Detect which cell encompasses the target text, then output its [x, y] center coordinate. 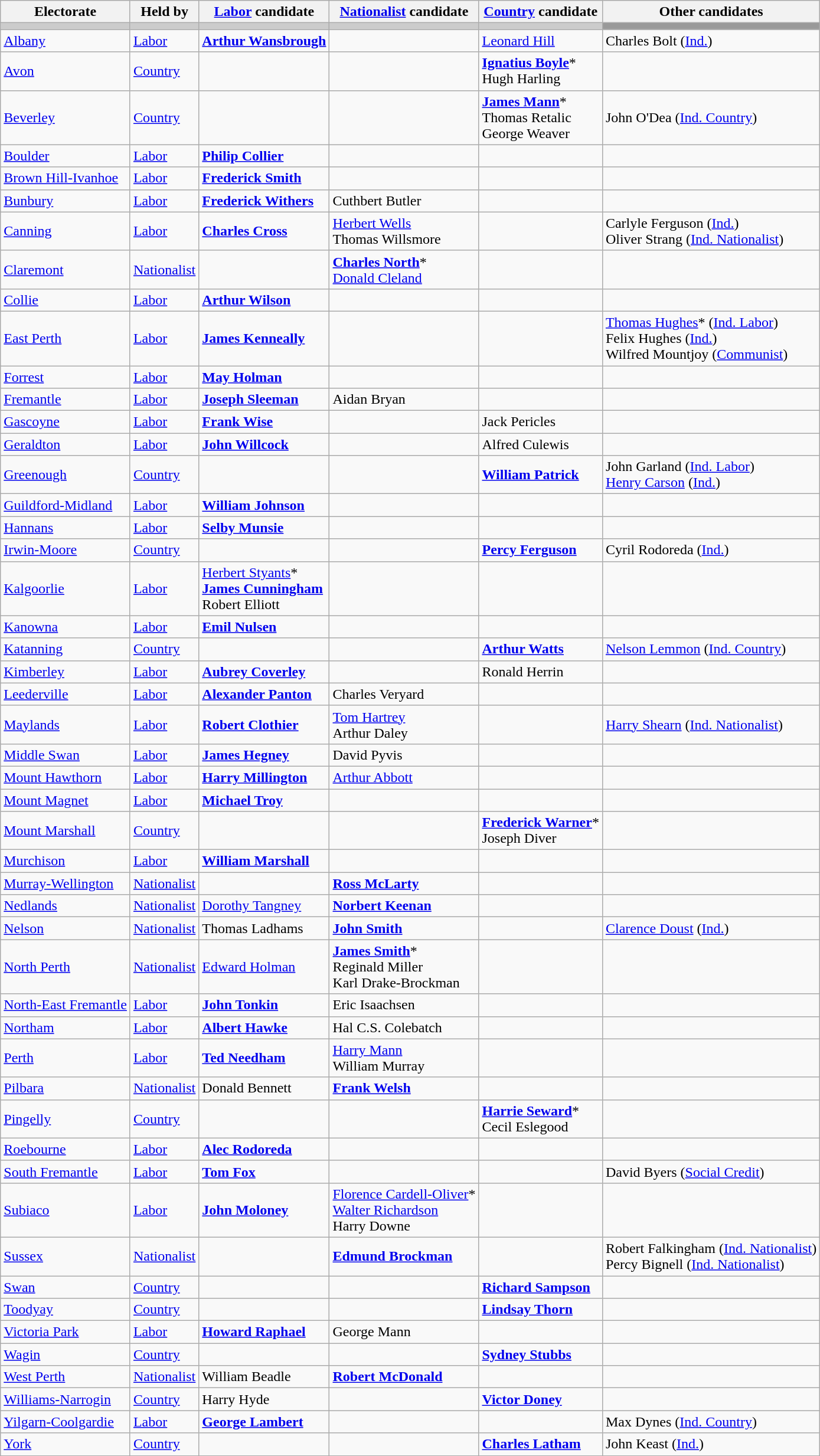
Jack Pericles [541, 422]
Selby Munsie [264, 528]
Electorate [66, 12]
Hal C.S. Colebatch [404, 1028]
Alfred Culewis [541, 444]
Arthur Abbott [404, 777]
Perth [66, 1058]
Katanning [66, 649]
Claremont [66, 269]
David Pyvis [404, 755]
North-East Fremantle [66, 1005]
Aubrey Coverley [264, 672]
Dorothy Tangney [264, 906]
Middle Swan [66, 755]
George Lambert [264, 1422]
Nedlands [66, 906]
Pilbara [66, 1088]
Leonard Hill [541, 41]
Gascoyne [66, 422]
John Garland (Ind. Labor) Henry Carson (Ind.) [711, 475]
Tom Fox [264, 1172]
Harry Millington [264, 777]
Arthur Watts [541, 649]
Edward Holman [264, 967]
Joseph Sleeman [264, 400]
Other candidates [711, 12]
Charles Veryard [404, 694]
Donald Bennett [264, 1088]
Cuthbert Butler [404, 201]
Aidan Bryan [404, 400]
Murray-Wellington [66, 884]
Geraldton [66, 444]
Lindsay Thorn [541, 1310]
Richard Sampson [541, 1287]
Williams-Narrogin [66, 1399]
Max Dynes (Ind. Country) [711, 1422]
Charles North* Donald Cleland [404, 269]
North Perth [66, 967]
Yilgarn-Coolgardie [66, 1422]
Held by [164, 12]
Kalgoorlie [66, 588]
Canning [66, 231]
Frederick Warner* Joseph Diver [541, 831]
Alexander Panton [264, 694]
Swan [66, 1287]
Thomas Ladhams [264, 928]
Kimberley [66, 672]
Nelson [66, 928]
Leederville [66, 694]
Charles Cross [264, 231]
Nationalist candidate [404, 12]
Murchison [66, 861]
West Perth [66, 1377]
Boulder [66, 156]
Subiaco [66, 1210]
Harry Shearn (Ind. Nationalist) [711, 725]
Albert Hawke [264, 1028]
John Smith [404, 928]
Albany [66, 41]
James Hegney [264, 755]
Eric Isaachsen [404, 1005]
Alec Rodoreda [264, 1149]
Harrie Seward* Cecil Eslegood [541, 1119]
Thomas Hughes* (Ind. Labor) Felix Hughes (Ind.) Wilfred Mountjoy (Communist) [711, 338]
Sussex [66, 1256]
John O'Dea (Ind. Country) [711, 117]
William Marshall [264, 861]
Harry Hyde [264, 1399]
Brown Hill-Ivanhoe [66, 178]
Mount Marshall [66, 831]
Kanowna [66, 627]
Charles Latham [541, 1444]
Beverley [66, 117]
Bunbury [66, 201]
Howard Raphael [264, 1332]
Forrest [66, 377]
Norbert Keenan [404, 906]
Arthur Wilson [264, 300]
Ignatius Boyle* Hugh Harling [541, 71]
Victoria Park [66, 1332]
John Willcock [264, 444]
John Tonkin [264, 1005]
Mount Magnet [66, 800]
John Moloney [264, 1210]
James Smith* Reginald Miller Karl Drake-Brockman [404, 967]
James Mann* Thomas Retalic George Weaver [541, 117]
John Keast (Ind.) [711, 1444]
Herbert Wells Thomas Willsmore [404, 231]
Avon [66, 71]
Florence Cardell-Oliver* Walter Richardson Harry Downe [404, 1210]
George Mann [404, 1332]
Charles Bolt (Ind.) [711, 41]
Ross McLarty [404, 884]
Ted Needham [264, 1058]
James Kenneally [264, 338]
Mount Hawthorn [66, 777]
Tom Hartrey Arthur Daley [404, 725]
Frank Wise [264, 422]
Percy Ferguson [541, 550]
Arthur Wansbrough [264, 41]
David Byers (Social Credit) [711, 1172]
Robert Clothier [264, 725]
South Fremantle [66, 1172]
Roebourne [66, 1149]
Ronald Herrin [541, 672]
Robert Falkingham (Ind. Nationalist) Percy Bignell (Ind. Nationalist) [711, 1256]
Edmund Brockman [404, 1256]
Greenough [66, 475]
Labor candidate [264, 12]
Victor Doney [541, 1399]
William Patrick [541, 475]
Northam [66, 1028]
Frederick Smith [264, 178]
May Holman [264, 377]
Irwin-Moore [66, 550]
Toodyay [66, 1310]
Emil Nulsen [264, 627]
Frank Welsh [404, 1088]
Country candidate [541, 12]
Frederick Withers [264, 201]
William Beadle [264, 1377]
Pingelly [66, 1119]
Nelson Lemmon (Ind. Country) [711, 649]
Harry Mann William Murray [404, 1058]
Hannans [66, 528]
Clarence Doust (Ind.) [711, 928]
Robert McDonald [404, 1377]
Cyril Rodoreda (Ind.) [711, 550]
Philip Collier [264, 156]
Wagin [66, 1354]
Michael Troy [264, 800]
Fremantle [66, 400]
Carlyle Ferguson (Ind.) Oliver Strang (Ind. Nationalist) [711, 231]
York [66, 1444]
Maylands [66, 725]
William Johnson [264, 505]
Collie [66, 300]
Sydney Stubbs [541, 1354]
Guildford-Midland [66, 505]
East Perth [66, 338]
Herbert Styants* James Cunningham Robert Elliott [264, 588]
